Find where the given text appears and provide that cell's center as [x, y] coordinate. 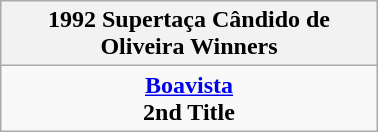
1992 Supertaça Cândido de Oliveira Winners [189, 34]
Boavista2nd Title [189, 98]
